Extract the [X, Y] coordinate from the center of the cell holding the provided text.  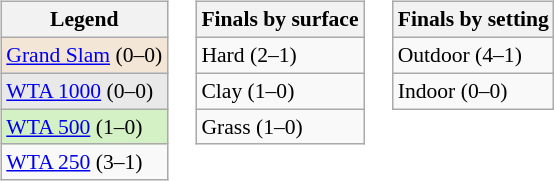
Clay (1–0) [280, 91]
Indoor (0–0) [474, 91]
Grand Slam (0–0) [84, 55]
WTA 500 (1–0) [84, 127]
WTA 250 (3–1) [84, 162]
Finals by surface [280, 20]
Hard (2–1) [280, 55]
Finals by setting [474, 20]
Outdoor (4–1) [474, 55]
Legend [84, 20]
WTA 1000 (0–0) [84, 91]
Grass (1–0) [280, 127]
